Search for the cell housing the specified text and yield its [x, y] center coordinate. 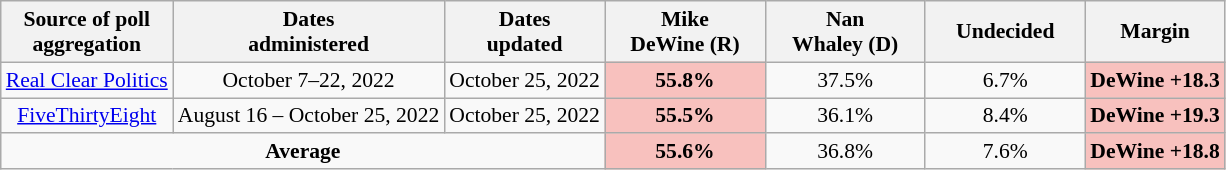
Average [303, 152]
August 16 – October 25, 2022 [309, 116]
FiveThirtyEight [87, 116]
Margin [1155, 32]
DeWine +18.8 [1155, 152]
37.5% [845, 80]
NanWhaley (D) [845, 32]
Datesupdated [524, 32]
Undecided [1005, 32]
55.6% [685, 152]
8.4% [1005, 116]
55.8% [685, 80]
6.7% [1005, 80]
Datesadministered [309, 32]
36.8% [845, 152]
7.6% [1005, 152]
October 7–22, 2022 [309, 80]
DeWine +18.3 [1155, 80]
55.5% [685, 116]
MikeDeWine (R) [685, 32]
Real Clear Politics [87, 80]
DeWine +19.3 [1155, 116]
Source of pollaggregation [87, 32]
36.1% [845, 116]
